Search for the cell housing the specified text and yield its (x, y) center coordinate. 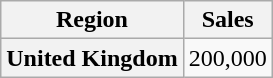
Sales (228, 20)
Region (92, 20)
200,000 (228, 58)
United Kingdom (92, 58)
